Extract the (x, y) coordinate from the center of the cell holding the provided text.  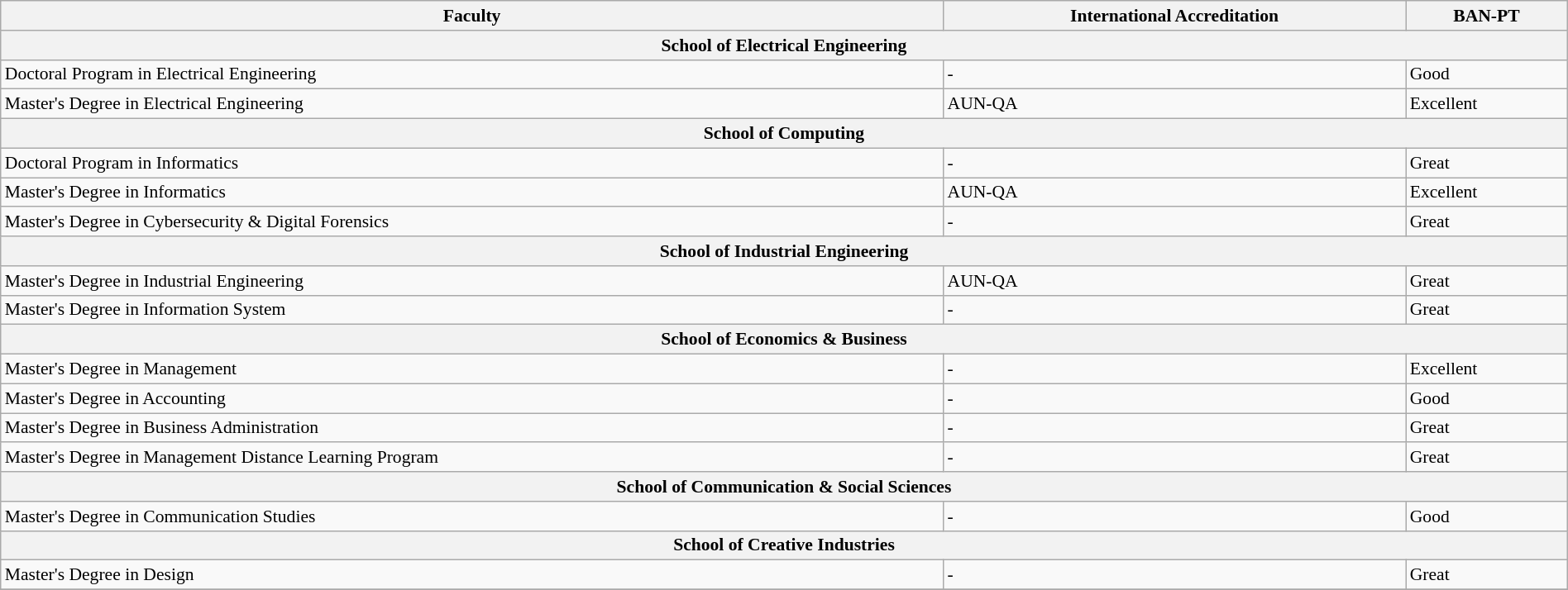
Master's Degree in Electrical Engineering (472, 104)
School of Economics & Business (784, 340)
Master's Degree in Management (472, 369)
Master's Degree in Information System (472, 310)
School of Industrial Engineering (784, 251)
Master's Degree in Communication Studies (472, 516)
Doctoral Program in Electrical Engineering (472, 74)
School of Computing (784, 134)
Master's Degree in Accounting (472, 398)
Master's Degree in Industrial Engineering (472, 281)
Master's Degree in Cybersecurity & Digital Forensics (472, 222)
International Accreditation (1174, 16)
Doctoral Program in Informatics (472, 163)
School of Communication & Social Sciences (784, 487)
BAN-PT (1487, 16)
Master's Degree in Business Administration (472, 428)
Master's Degree in Informatics (472, 193)
School of Electrical Engineering (784, 45)
Master's Degree in Design (472, 575)
Faculty (472, 16)
School of Creative Industries (784, 545)
Master's Degree in Management Distance Learning Program (472, 458)
